Output the (X, Y) coordinate of the center of the cell containing the given text.  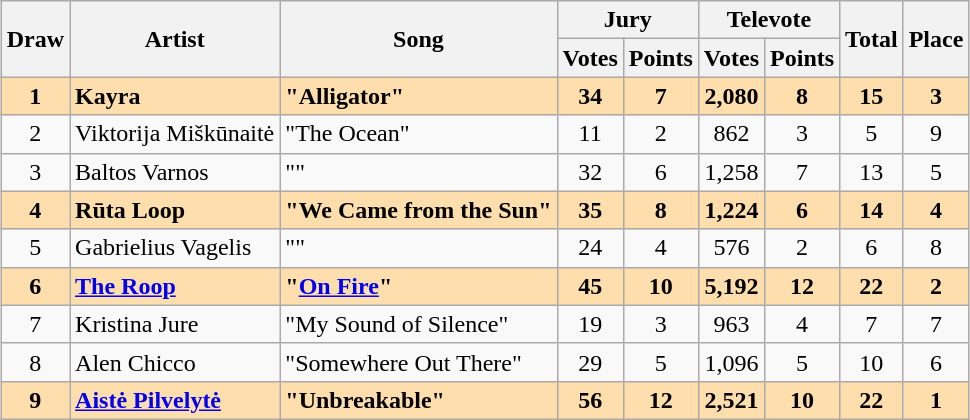
862 (731, 134)
13 (872, 172)
19 (590, 324)
Televote (768, 20)
"Alligator" (418, 96)
963 (731, 324)
"My Sound of Silence" (418, 324)
"Unbreakable" (418, 400)
The Roop (175, 286)
Rūta Loop (175, 210)
Draw (35, 39)
5,192 (731, 286)
Alen Chicco (175, 362)
"Somewhere Out There" (418, 362)
Place (936, 39)
Artist (175, 39)
Song (418, 39)
"On Fire" (418, 286)
Viktorija Miškūnaitė (175, 134)
1,258 (731, 172)
32 (590, 172)
Baltos Varnos (175, 172)
Aistė Pilvelytė (175, 400)
11 (590, 134)
576 (731, 248)
Jury (628, 20)
1,096 (731, 362)
"We Came from the Sun" (418, 210)
14 (872, 210)
Total (872, 39)
1,224 (731, 210)
35 (590, 210)
Kristina Jure (175, 324)
29 (590, 362)
56 (590, 400)
"The Ocean" (418, 134)
Gabrielius Vagelis (175, 248)
2,521 (731, 400)
Kayra (175, 96)
2,080 (731, 96)
34 (590, 96)
45 (590, 286)
15 (872, 96)
24 (590, 248)
